Return the (x, y) coordinate for the center point of the cell that contains the specified text.  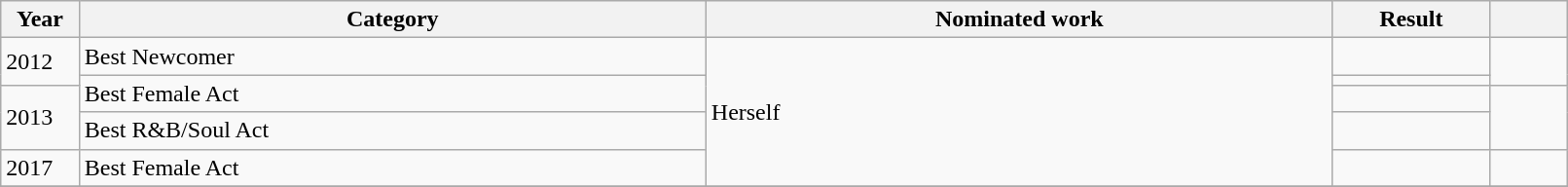
Best R&B/Soul Act (392, 131)
2012 (40, 62)
Nominated work (1019, 19)
Herself (1019, 112)
2013 (40, 117)
Best Newcomer (392, 56)
Result (1411, 19)
Year (40, 19)
2017 (40, 168)
Category (392, 19)
